Return the (x, y) coordinate for the center point of the cell that contains the specified text.  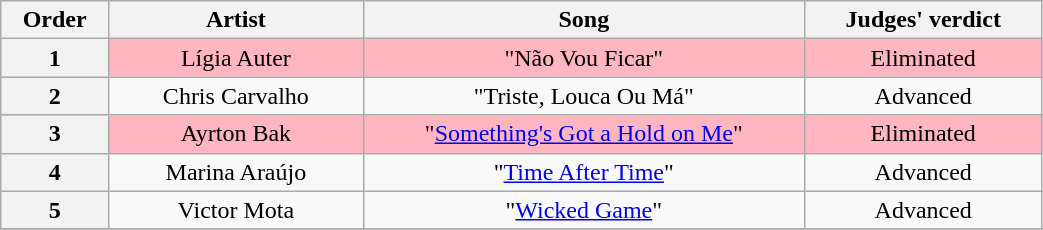
"Time After Time" (584, 172)
1 (55, 58)
"Wicked Game" (584, 210)
"Não Vou Ficar" (584, 58)
5 (55, 210)
Victor Mota (236, 210)
4 (55, 172)
Order (55, 20)
Judges' verdict (923, 20)
Chris Carvalho (236, 96)
2 (55, 96)
"Triste, Louca Ou Má" (584, 96)
Ayrton Bak (236, 134)
3 (55, 134)
Artist (236, 20)
Song (584, 20)
Lígia Auter (236, 58)
Marina Araújo (236, 172)
"Something's Got a Hold on Me" (584, 134)
